Capture the cell that displays the provided text and extract its [x, y] central coordinate. 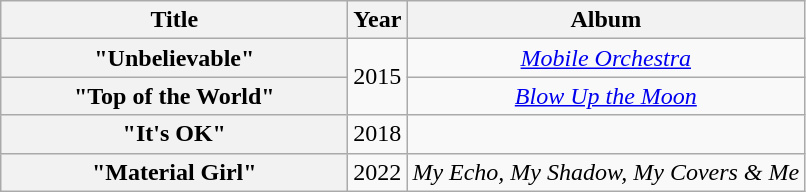
2018 [378, 134]
Title [174, 20]
2015 [378, 77]
"Top of the World" [174, 96]
"Unbelievable" [174, 58]
Album [606, 20]
Year [378, 20]
"It's OK" [174, 134]
Mobile Orchestra [606, 58]
My Echo, My Shadow, My Covers & Me [606, 172]
2022 [378, 172]
"Material Girl" [174, 172]
Blow Up the Moon [606, 96]
